Search for the cell housing the specified text and yield its [x, y] center coordinate. 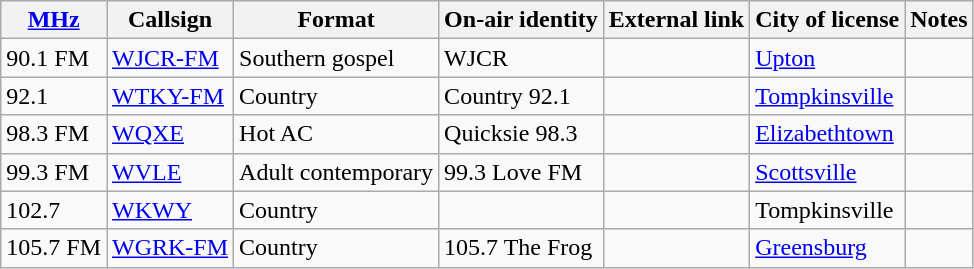
WJCR [522, 58]
Southern gospel [336, 58]
Country 92.1 [522, 96]
WTKY-FM [170, 96]
102.7 [54, 210]
Notes [939, 20]
WGRK-FM [170, 248]
Callsign [170, 20]
WJCR-FM [170, 58]
On-air identity [522, 20]
105.7 The Frog [522, 248]
WVLE [170, 172]
MHz [54, 20]
Hot AC [336, 134]
City of license [828, 20]
Greensburg [828, 248]
Adult contemporary [336, 172]
90.1 FM [54, 58]
WQXE [170, 134]
92.1 [54, 96]
105.7 FM [54, 248]
Upton [828, 58]
WKWY [170, 210]
99.3 Love FM [522, 172]
Scottsville [828, 172]
External link [676, 20]
Format [336, 20]
99.3 FM [54, 172]
98.3 FM [54, 134]
Elizabethtown [828, 134]
Quicksie 98.3 [522, 134]
